Provide the [x, y] coordinate of the cell's center where the given text is located.  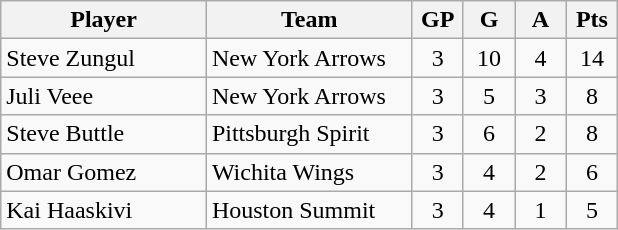
Pittsburgh Spirit [309, 134]
GP [438, 20]
Pts [592, 20]
Steve Buttle [104, 134]
10 [488, 58]
Player [104, 20]
Steve Zungul [104, 58]
Wichita Wings [309, 172]
14 [592, 58]
Omar Gomez [104, 172]
A [540, 20]
Kai Haaskivi [104, 210]
G [488, 20]
Juli Veee [104, 96]
1 [540, 210]
Houston Summit [309, 210]
Team [309, 20]
